Identify which cell holds the provided text, then report its [X, Y] central coordinate. 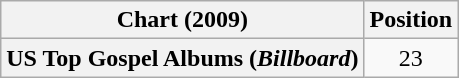
23 [411, 58]
Position [411, 20]
Chart (2009) [182, 20]
US Top Gospel Albums (Billboard) [182, 58]
